Capture the cell that displays the provided text and extract its (x, y) central coordinate. 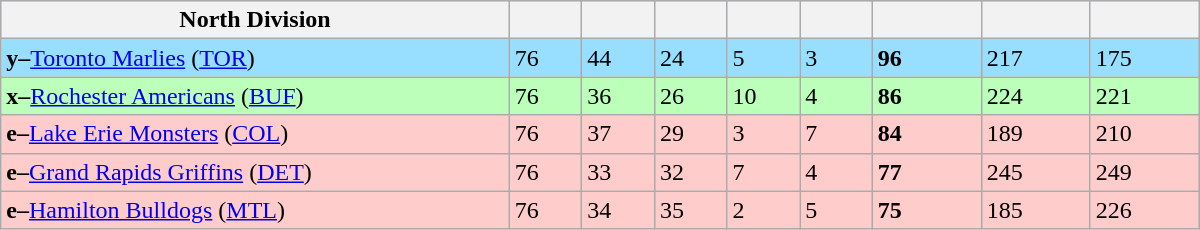
249 (1144, 172)
189 (1036, 134)
210 (1144, 134)
North Division (255, 20)
y–Toronto Marlies (TOR) (255, 58)
44 (618, 58)
96 (926, 58)
34 (618, 210)
x–Rochester Americans (BUF) (255, 96)
221 (1144, 96)
e–Hamilton Bulldogs (MTL) (255, 210)
35 (690, 210)
24 (690, 58)
245 (1036, 172)
84 (926, 134)
33 (618, 172)
10 (764, 96)
175 (1144, 58)
37 (618, 134)
75 (926, 210)
77 (926, 172)
226 (1144, 210)
32 (690, 172)
e–Grand Rapids Griffins (DET) (255, 172)
217 (1036, 58)
224 (1036, 96)
29 (690, 134)
86 (926, 96)
36 (618, 96)
185 (1036, 210)
2 (764, 210)
e–Lake Erie Monsters (COL) (255, 134)
26 (690, 96)
